For the text-containing cell, return its midpoint in [X, Y] coordinate format. 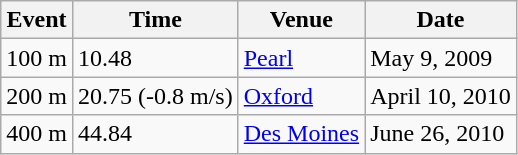
Venue [301, 20]
June 26, 2010 [441, 134]
200 m [37, 96]
Des Moines [301, 134]
Oxford [301, 96]
44.84 [155, 134]
10.48 [155, 58]
May 9, 2009 [441, 58]
20.75 (-0.8 m/s) [155, 96]
Event [37, 20]
100 m [37, 58]
Pearl [301, 58]
Date [441, 20]
400 m [37, 134]
April 10, 2010 [441, 96]
Time [155, 20]
